For the text-containing cell, return its midpoint in (x, y) coordinate format. 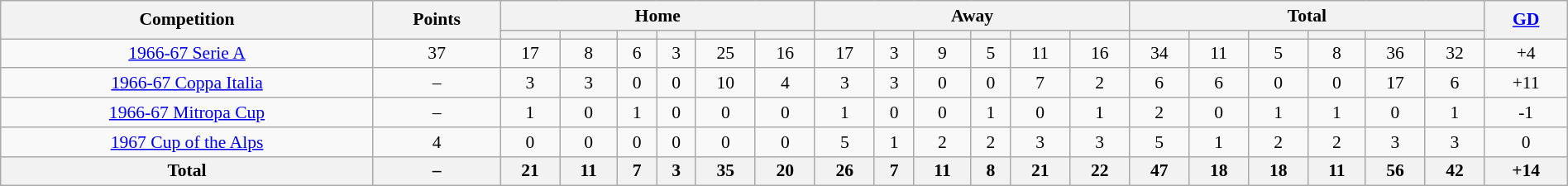
Points (437, 20)
1966-67 Coppa Italia (187, 83)
26 (844, 171)
1966-67 Serie A (187, 53)
20 (785, 171)
Competition (187, 20)
22 (1100, 171)
56 (1395, 171)
35 (725, 171)
37 (437, 53)
42 (1455, 171)
+14 (1526, 171)
Home (657, 16)
9 (943, 53)
Away (972, 16)
-1 (1526, 112)
1967 Cup of the Alps (187, 141)
47 (1159, 171)
10 (725, 83)
25 (725, 53)
+11 (1526, 83)
36 (1395, 53)
1966-67 Mitropa Cup (187, 112)
34 (1159, 53)
GD (1526, 20)
32 (1455, 53)
+4 (1526, 53)
